Locate the cell with the specified text and output its [X, Y] center coordinate. 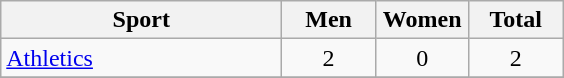
Total [516, 20]
0 [422, 58]
Sport [142, 20]
Athletics [142, 58]
Men [329, 20]
Women [422, 20]
